Locate the cell with the specified text and output its (x, y) center coordinate. 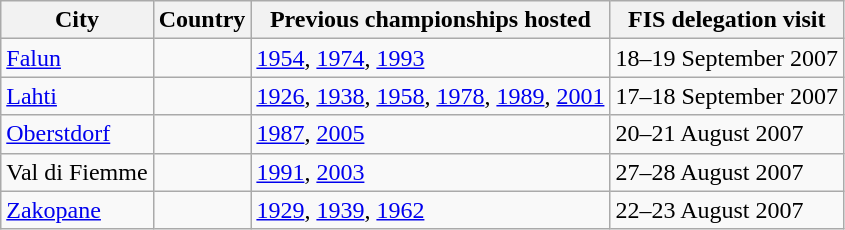
Lahti (77, 96)
FIS delegation visit (727, 20)
Val di Fiemme (77, 172)
18–19 September 2007 (727, 58)
1929, 1939, 1962 (430, 210)
17–18 September 2007 (727, 96)
Falun (77, 58)
27–28 August 2007 (727, 172)
Zakopane (77, 210)
1926, 1938, 1958, 1978, 1989, 2001 (430, 96)
20–21 August 2007 (727, 134)
1991, 2003 (430, 172)
22–23 August 2007 (727, 210)
1987, 2005 (430, 134)
Country (202, 20)
1954, 1974, 1993 (430, 58)
Previous championships hosted (430, 20)
Oberstdorf (77, 134)
City (77, 20)
